Locate the cell with the specified text and output its [X, Y] center coordinate. 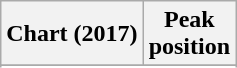
Chart (2017) [72, 34]
Peakposition [189, 34]
